Provide the [x, y] coordinate of the cell's center where the given text is located.  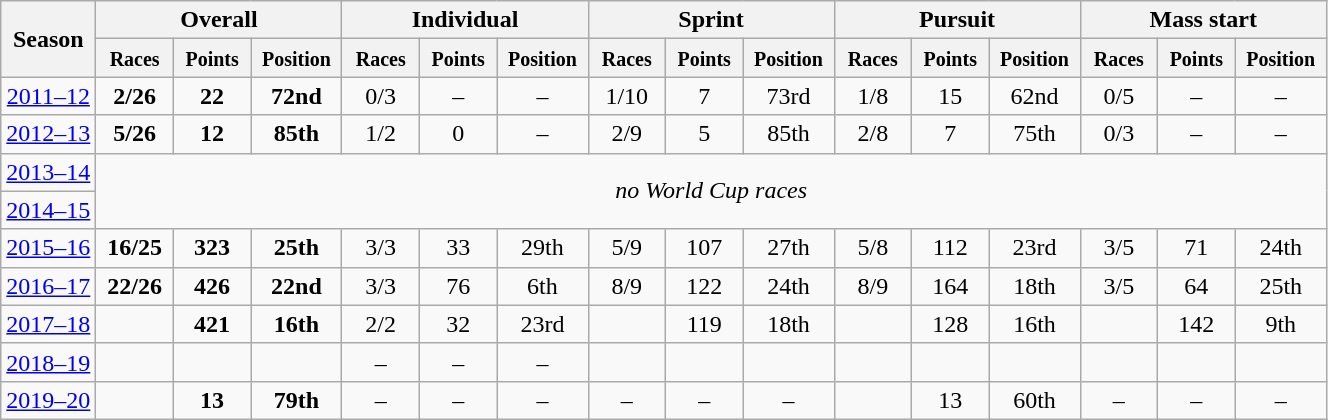
62nd [1034, 96]
6th [542, 286]
2/26 [134, 96]
426 [212, 286]
64 [1196, 286]
1/2 [380, 134]
2019–20 [48, 400]
5/26 [134, 134]
2017–18 [48, 324]
1/8 [872, 96]
60th [1034, 400]
5/9 [626, 248]
73rd [788, 96]
33 [458, 248]
5 [704, 134]
2/9 [626, 134]
128 [950, 324]
Pursuit [957, 20]
119 [704, 324]
0 [458, 134]
142 [1196, 324]
Individual [465, 20]
22nd [296, 286]
2012–13 [48, 134]
2011–12 [48, 96]
27th [788, 248]
122 [704, 286]
29th [542, 248]
0/5 [1118, 96]
Overall [219, 20]
107 [704, 248]
15 [950, 96]
no World Cup races [712, 191]
2014–15 [48, 210]
323 [212, 248]
71 [1196, 248]
32 [458, 324]
2018–19 [48, 362]
421 [212, 324]
72nd [296, 96]
Mass start [1203, 20]
79th [296, 400]
75th [1034, 134]
9th [1280, 324]
22/26 [134, 286]
22 [212, 96]
164 [950, 286]
Season [48, 39]
5/8 [872, 248]
2013–14 [48, 172]
2016–17 [48, 286]
Sprint [711, 20]
16/25 [134, 248]
2/8 [872, 134]
2015–16 [48, 248]
12 [212, 134]
1/10 [626, 96]
76 [458, 286]
2/2 [380, 324]
112 [950, 248]
